Provide the [x, y] coordinate of the cell's center where the given text is located.  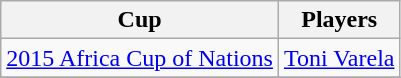
Players [339, 20]
Cup [140, 20]
2015 Africa Cup of Nations [140, 58]
Toni Varela [339, 58]
